Find where the given text appears and provide that cell's center as [X, Y] coordinate. 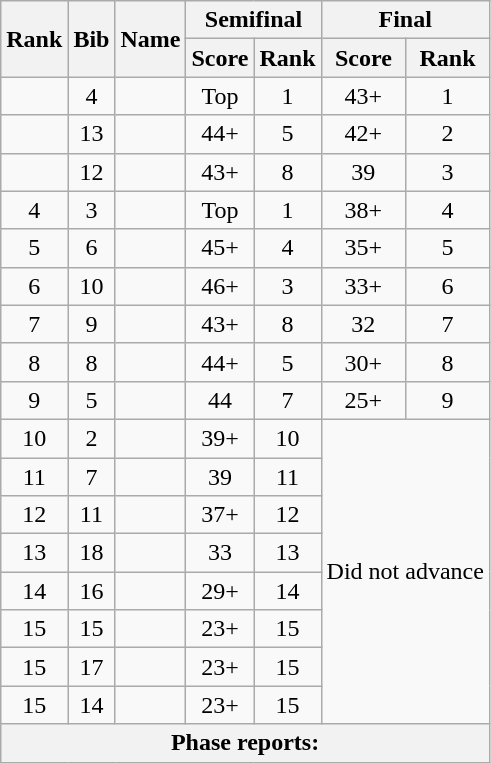
44 [220, 400]
Phase reports: [246, 743]
38+ [364, 210]
45+ [220, 248]
46+ [220, 286]
37+ [220, 515]
32 [364, 324]
35+ [364, 248]
42+ [364, 134]
Did not advance [405, 571]
16 [92, 591]
33 [220, 553]
17 [92, 667]
Semifinal [254, 20]
25+ [364, 400]
39+ [220, 438]
33+ [364, 286]
Final [405, 20]
18 [92, 553]
Name [150, 39]
29+ [220, 591]
Bib [92, 39]
30+ [364, 362]
